Return the (X, Y) coordinate for the center point of the cell that contains the specified text.  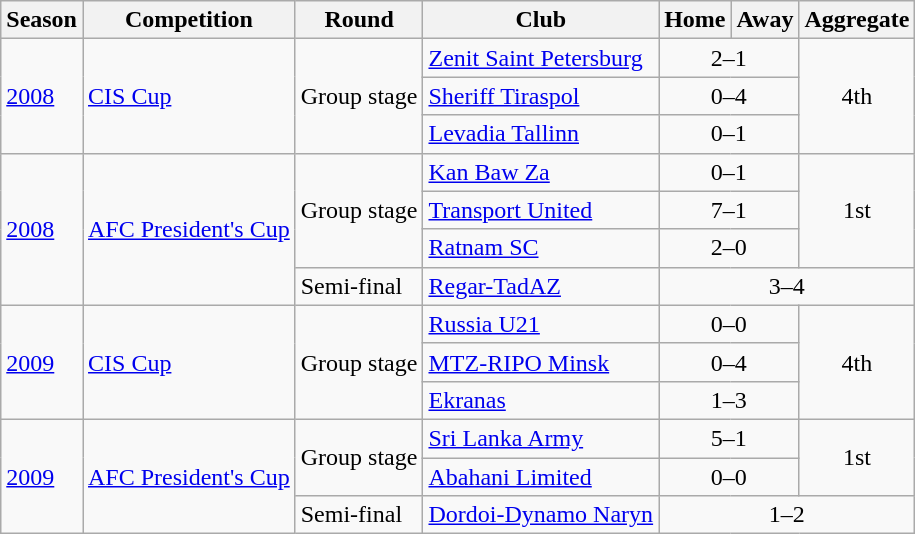
2–0 (729, 248)
Sheriff Tiraspol (541, 96)
Levadia Tallinn (541, 134)
Ratnam SC (541, 248)
Zenit Saint Petersburg (541, 58)
MTZ-RIPO Minsk (541, 362)
Season (42, 20)
Regar-TadAZ (541, 286)
Away (765, 20)
Competition (188, 20)
Abahani Limited (541, 477)
Dordoi-Dynamo Naryn (541, 515)
Ekranas (541, 400)
1–2 (787, 515)
2–1 (729, 58)
Russia U21 (541, 324)
Sri Lanka Army (541, 438)
7–1 (729, 210)
Transport United (541, 210)
Aggregate (857, 20)
Club (541, 20)
Home (695, 20)
Kan Baw Za (541, 172)
3–4 (787, 286)
Round (359, 20)
5–1 (729, 438)
1–3 (729, 400)
